Scan for the cell matching the given text and deliver its (x, y) coordinate at center. 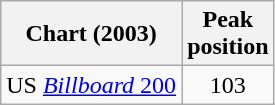
Peakposition (228, 34)
Chart (2003) (92, 34)
US Billboard 200 (92, 85)
103 (228, 85)
